Return [x, y] of the center of cell containing provided text 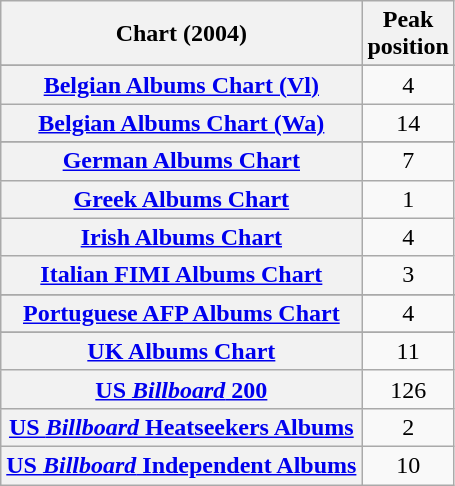
Italian FIMI Albums Chart [182, 275]
14 [408, 123]
Belgian Albums Chart (Vl) [182, 85]
3 [408, 275]
Chart (2004) [182, 34]
US Billboard Heatseekers Albums [182, 427]
Peakposition [408, 34]
UK Albums Chart [182, 351]
Belgian Albums Chart (Wa) [182, 123]
German Albums Chart [182, 161]
11 [408, 351]
Greek Albums Chart [182, 199]
7 [408, 161]
2 [408, 427]
US Billboard Independent Albums [182, 465]
Portuguese AFP Albums Chart [182, 313]
126 [408, 389]
Irish Albums Chart [182, 237]
1 [408, 199]
10 [408, 465]
US Billboard 200 [182, 389]
